Locate the cell with the specified text and output its (x, y) center coordinate. 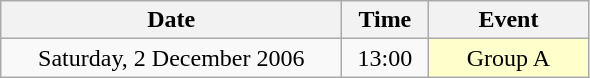
Time (385, 20)
13:00 (385, 58)
Group A (508, 58)
Saturday, 2 December 2006 (172, 58)
Date (172, 20)
Event (508, 20)
